Search for the cell housing the specified text and yield its [x, y] center coordinate. 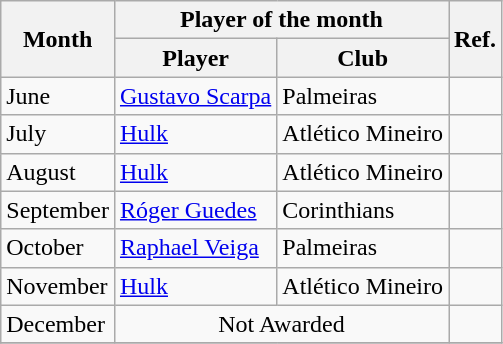
Club [363, 58]
June [58, 96]
Ref. [474, 39]
Gustavo Scarpa [195, 96]
Player [195, 58]
October [58, 248]
Month [58, 39]
Corinthians [363, 210]
Raphael Veiga [195, 248]
August [58, 172]
Róger Guedes [195, 210]
September [58, 210]
November [58, 286]
July [58, 134]
Player of the month [281, 20]
Not Awarded [281, 324]
December [58, 324]
